From the cell containing the given text, extract its center point as [x, y] coordinate. 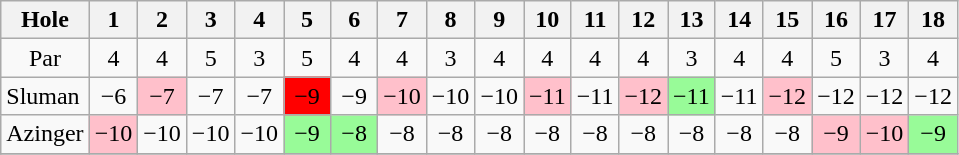
14 [739, 20]
Sluman [45, 96]
10 [548, 20]
16 [836, 20]
13 [692, 20]
9 [500, 20]
6 [354, 20]
Hole [45, 20]
15 [788, 20]
12 [644, 20]
−6 [114, 96]
8 [450, 20]
2 [162, 20]
7 [402, 20]
18 [934, 20]
17 [884, 20]
11 [595, 20]
Par [45, 58]
1 [114, 20]
Azinger [45, 134]
